For the text-containing cell, return its midpoint in [X, Y] coordinate format. 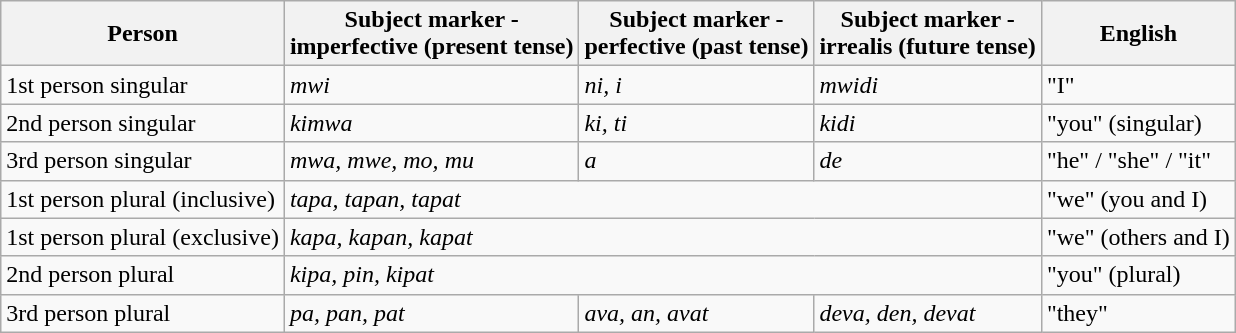
"they" [1138, 313]
deva, den, devat [928, 313]
Subject marker -imperfective (present tense) [432, 34]
Subject marker -irrealis (future tense) [928, 34]
Person [143, 34]
1st person plural (exclusive) [143, 237]
1st person singular [143, 85]
"we" (you and I) [1138, 199]
kimwa [432, 123]
ki, ti [696, 123]
kipa, pin, kipat [662, 275]
mwidi [928, 85]
de [928, 161]
tapa, tapan, tapat [662, 199]
"he" / "she" / "it" [1138, 161]
2nd person singular [143, 123]
mwa, mwe, mo, mu [432, 161]
"I" [1138, 85]
"you" (plural) [1138, 275]
kidi [928, 123]
"we" (others and I) [1138, 237]
kapa, kapan, kapat [662, 237]
a [696, 161]
ava, an, avat [696, 313]
English [1138, 34]
mwi [432, 85]
2nd person plural [143, 275]
"you" (singular) [1138, 123]
3rd person plural [143, 313]
1st person plural (inclusive) [143, 199]
Subject marker -perfective (past tense) [696, 34]
pa, pan, pat [432, 313]
3rd person singular [143, 161]
ni, i [696, 85]
